Provide the (x, y) coordinate of the cell's center where the given text is located.  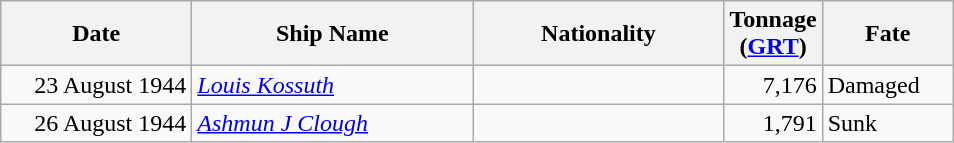
Damaged (888, 85)
23 August 1944 (96, 85)
Fate (888, 34)
26 August 1944 (96, 123)
Ship Name (332, 34)
7,176 (773, 85)
1,791 (773, 123)
Tonnage(GRT) (773, 34)
Sunk (888, 123)
Nationality (598, 34)
Ashmun J Clough (332, 123)
Date (96, 34)
Louis Kossuth (332, 85)
